Output the [X, Y] coordinate of the center of the cell containing the given text.  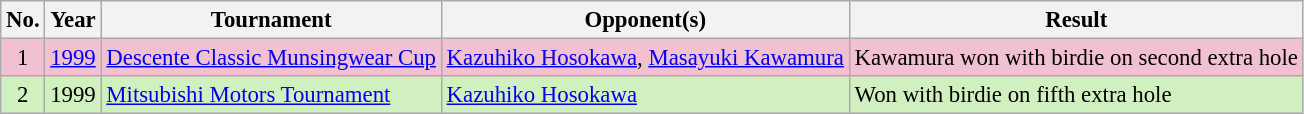
Result [1076, 20]
No. [23, 20]
Won with birdie on fifth extra hole [1076, 95]
1 [23, 58]
Tournament [271, 20]
Year [73, 20]
Opponent(s) [645, 20]
Kazuhiko Hosokawa, Masayuki Kawamura [645, 58]
2 [23, 95]
Kawamura won with birdie on second extra hole [1076, 58]
Descente Classic Munsingwear Cup [271, 58]
Mitsubishi Motors Tournament [271, 95]
Kazuhiko Hosokawa [645, 95]
